Provide the (x, y) coordinate of the cell's center where the given text is located.  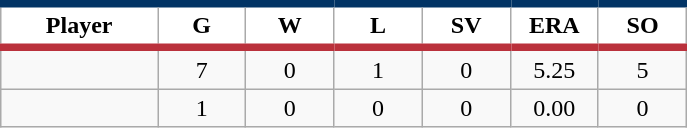
L (378, 26)
Player (80, 26)
5 (642, 68)
5.25 (554, 68)
G (202, 26)
SV (466, 26)
7 (202, 68)
ERA (554, 26)
SO (642, 26)
W (290, 26)
0.00 (554, 108)
